Locate the cell with the specified text and output its (X, Y) center coordinate. 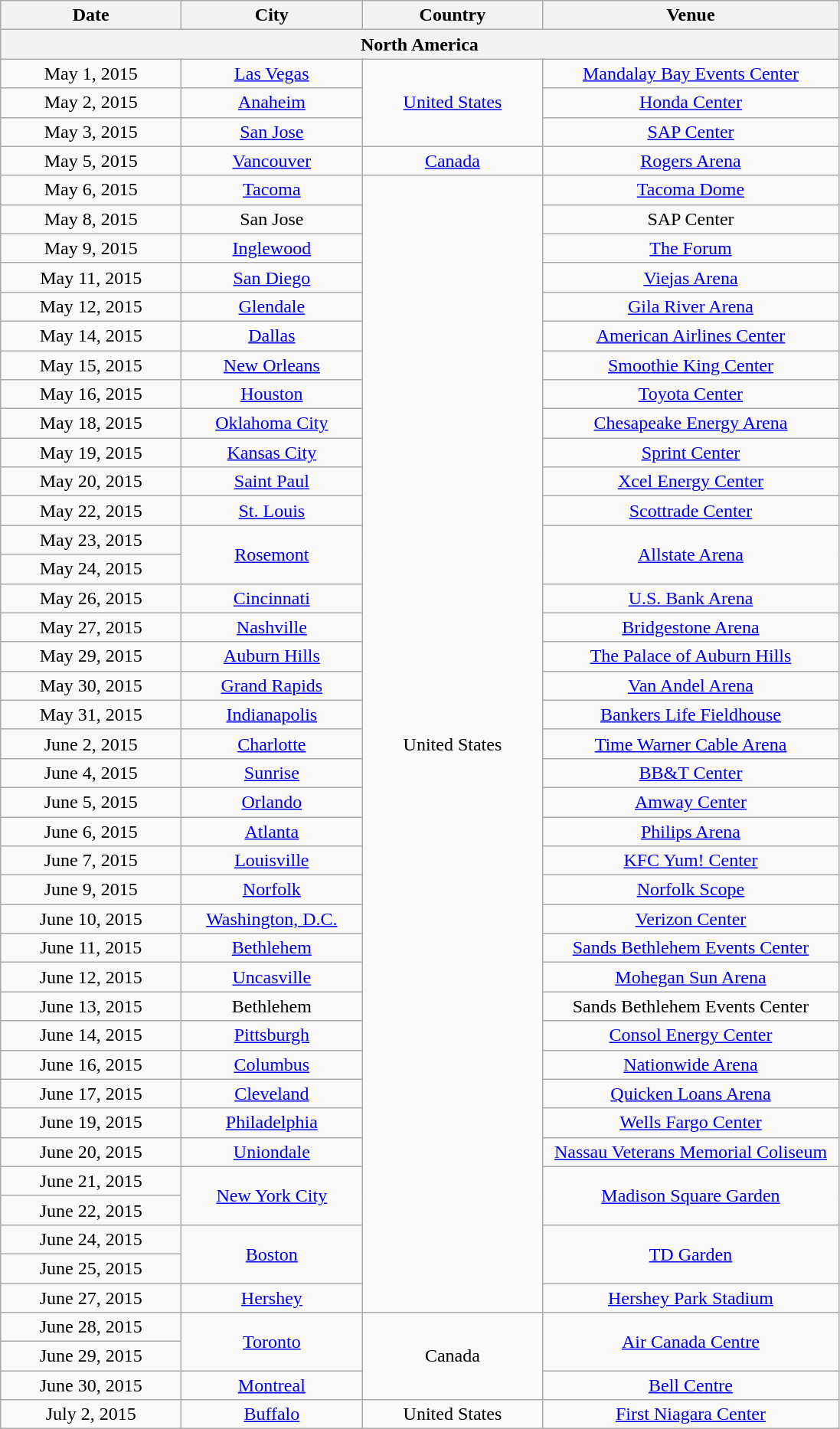
Air Canada Centre (691, 1342)
Auburn Hills (272, 656)
Cleveland (272, 1094)
Saint Paul (272, 482)
June 5, 2015 (91, 802)
Grand Rapids (272, 685)
May 2, 2015 (91, 103)
June 2, 2015 (91, 744)
Cincinnati (272, 598)
May 5, 2015 (91, 161)
Kansas City (272, 453)
Xcel Energy Center (691, 482)
Viejas Arena (691, 277)
Bell Centre (691, 1385)
June 22, 2015 (91, 1210)
May 27, 2015 (91, 627)
May 26, 2015 (91, 598)
Montreal (272, 1385)
Oklahoma City (272, 423)
Toyota Center (691, 394)
Quicken Loans Arena (691, 1094)
Las Vegas (272, 74)
Dallas (272, 335)
Country (453, 15)
North America (420, 44)
New York City (272, 1195)
May 23, 2015 (91, 540)
Bridgestone Arena (691, 627)
Allstate Arena (691, 554)
Columbus (272, 1064)
Charlotte (272, 744)
Rogers Arena (691, 161)
July 2, 2015 (91, 1414)
City (272, 15)
New Orleans (272, 365)
Rosemont (272, 554)
Uniondale (272, 1152)
The Palace of Auburn Hills (691, 656)
May 22, 2015 (91, 511)
Amway Center (691, 802)
May 16, 2015 (91, 394)
U.S. Bank Arena (691, 598)
St. Louis (272, 511)
First Niagara Center (691, 1414)
Chesapeake Energy Arena (691, 423)
May 3, 2015 (91, 132)
Time Warner Cable Arena (691, 744)
May 19, 2015 (91, 453)
Pittsburgh (272, 1035)
June 17, 2015 (91, 1094)
Mohegan Sun Arena (691, 977)
June 20, 2015 (91, 1152)
May 29, 2015 (91, 656)
Nashville (272, 627)
June 29, 2015 (91, 1356)
June 4, 2015 (91, 773)
Philips Arena (691, 831)
Boston (272, 1254)
Norfolk Scope (691, 890)
May 15, 2015 (91, 365)
Honda Center (691, 103)
Smoothie King Center (691, 365)
June 10, 2015 (91, 919)
Madison Square Garden (691, 1195)
Nationwide Arena (691, 1064)
Buffalo (272, 1414)
Glendale (272, 306)
Anaheim (272, 103)
The Forum (691, 248)
June 16, 2015 (91, 1064)
Venue (691, 15)
TD Garden (691, 1254)
Toronto (272, 1342)
Nassau Veterans Memorial Coliseum (691, 1152)
KFC Yum! Center (691, 861)
Van Andel Arena (691, 685)
June 27, 2015 (91, 1298)
Tacoma Dome (691, 190)
Mandalay Bay Events Center (691, 74)
June 13, 2015 (91, 1006)
Verizon Center (691, 919)
May 18, 2015 (91, 423)
Sunrise (272, 773)
Orlando (272, 802)
June 12, 2015 (91, 977)
May 24, 2015 (91, 569)
June 21, 2015 (91, 1181)
San Diego (272, 277)
May 6, 2015 (91, 190)
May 11, 2015 (91, 277)
Hershey Park Stadium (691, 1298)
Gila River Arena (691, 306)
May 20, 2015 (91, 482)
Norfolk (272, 890)
May 1, 2015 (91, 74)
Inglewood (272, 248)
June 6, 2015 (91, 831)
May 31, 2015 (91, 714)
Philadelphia (272, 1123)
Uncasville (272, 977)
Wells Fargo Center (691, 1123)
Date (91, 15)
American Airlines Center (691, 335)
Tacoma (272, 190)
June 11, 2015 (91, 948)
Atlanta (272, 831)
June 9, 2015 (91, 890)
June 7, 2015 (91, 861)
BB&T Center (691, 773)
Bankers Life Fieldhouse (691, 714)
Sprint Center (691, 453)
Vancouver (272, 161)
June 19, 2015 (91, 1123)
Scottrade Center (691, 511)
May 12, 2015 (91, 306)
May 8, 2015 (91, 219)
Indianapolis (272, 714)
June 25, 2015 (91, 1268)
Louisville (272, 861)
Houston (272, 394)
Washington, D.C. (272, 919)
June 14, 2015 (91, 1035)
May 9, 2015 (91, 248)
June 30, 2015 (91, 1385)
Consol Energy Center (691, 1035)
May 14, 2015 (91, 335)
Hershey (272, 1298)
June 24, 2015 (91, 1239)
June 28, 2015 (91, 1327)
May 30, 2015 (91, 685)
